Identify which cell holds the provided text, then report its [X, Y] central coordinate. 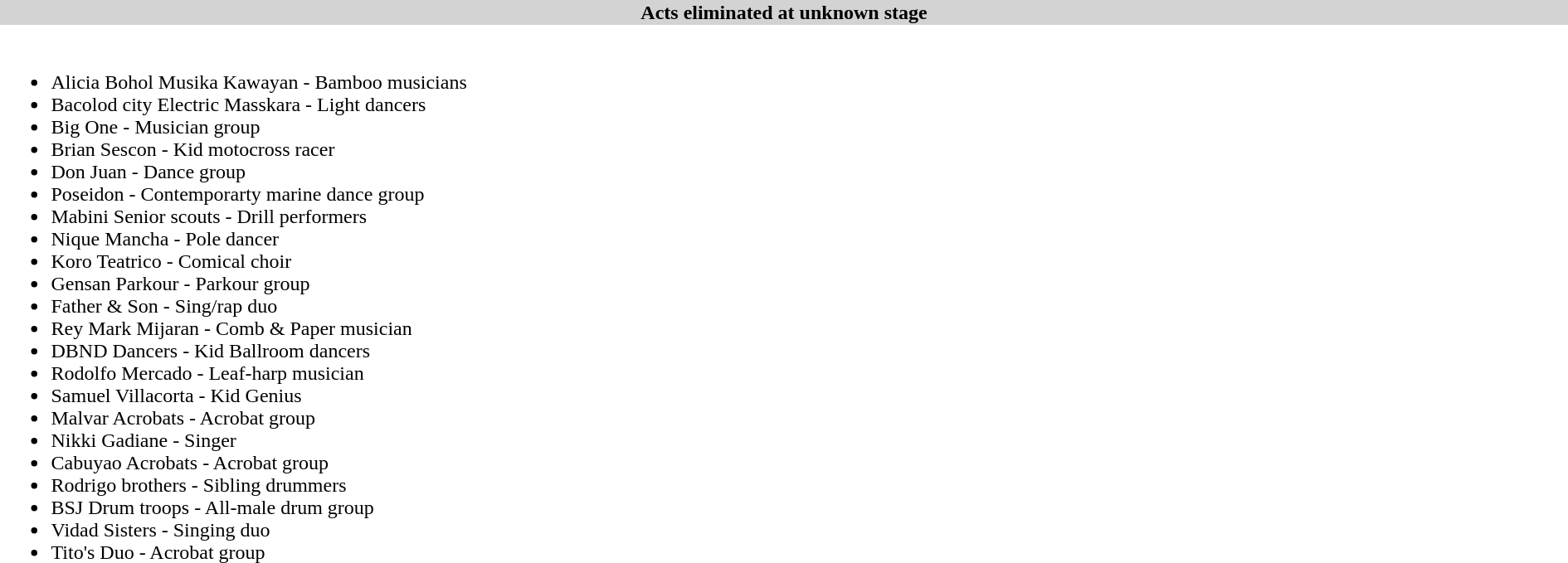
Acts eliminated at unknown stage [784, 12]
